Find where the given text appears and provide that cell's center as [x, y] coordinate. 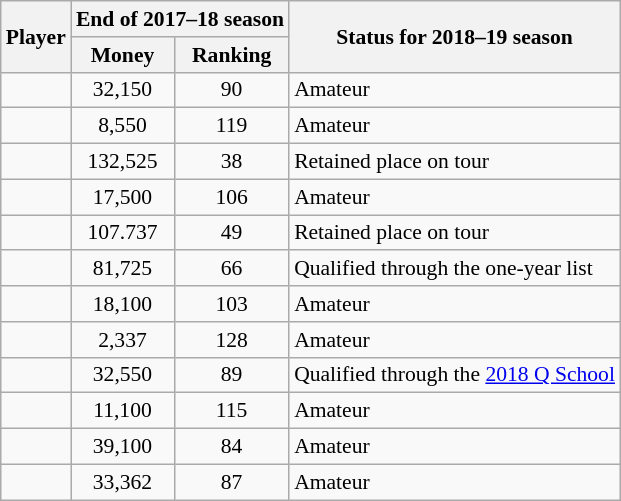
87 [232, 482]
32,150 [122, 90]
18,100 [122, 304]
11,100 [122, 411]
Qualified through the one-year list [454, 269]
Qualified through the 2018 Q School [454, 375]
Player [36, 36]
32,550 [122, 375]
38 [232, 162]
81,725 [122, 269]
132,525 [122, 162]
84 [232, 447]
Status for 2018–19 season [454, 36]
107.737 [122, 233]
119 [232, 126]
End of 2017–18 season [180, 19]
17,500 [122, 197]
90 [232, 90]
49 [232, 233]
Money [122, 55]
89 [232, 375]
8,550 [122, 126]
115 [232, 411]
106 [232, 197]
2,337 [122, 340]
103 [232, 304]
128 [232, 340]
Ranking [232, 55]
39,100 [122, 447]
33,362 [122, 482]
66 [232, 269]
